Pinpoint the cell where the given text exists, returning its (x, y) midpoint coordinate. 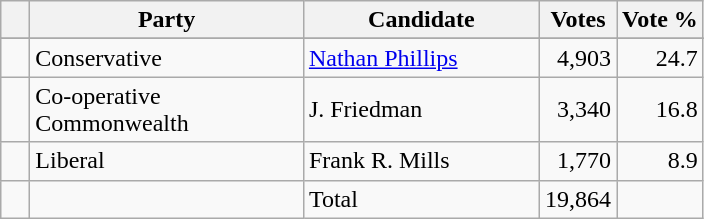
3,340 (578, 110)
Candidate (421, 20)
16.8 (660, 110)
8.9 (660, 161)
1,770 (578, 161)
Nathan Phillips (421, 58)
19,864 (578, 199)
24.7 (660, 58)
Vote % (660, 20)
4,903 (578, 58)
Votes (578, 20)
Co-operative Commonwealth (167, 110)
Total (421, 199)
Liberal (167, 161)
Conservative (167, 58)
Party (167, 20)
J. Friedman (421, 110)
Frank R. Mills (421, 161)
